Provide the [x, y] coordinate of the cell's center where the given text is located.  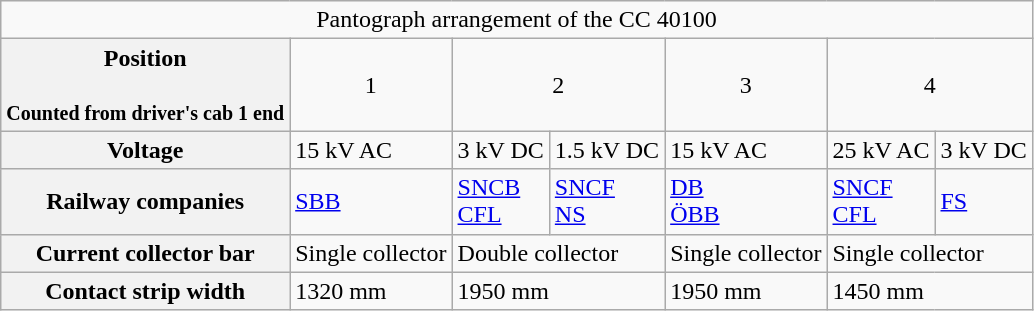
25 kV AC [881, 150]
FS [984, 202]
SBB [371, 202]
Current collector bar [146, 253]
3 [746, 85]
4 [930, 85]
Double collector [558, 253]
SNCF CFL [881, 202]
Position Counted from driver's cab 1 end [146, 85]
1.5 kV DC [606, 150]
1320 mm [371, 291]
1 [371, 85]
SNCB CFL [500, 202]
2 [558, 85]
Voltage [146, 150]
Pantograph arrangement of the CC 40100 [517, 20]
1450 mm [930, 291]
SNCF NS [606, 202]
Contact strip width [146, 291]
DB ÖBB [746, 202]
Railway companies [146, 202]
